Locate the cell with the specified text and output its [X, Y] center coordinate. 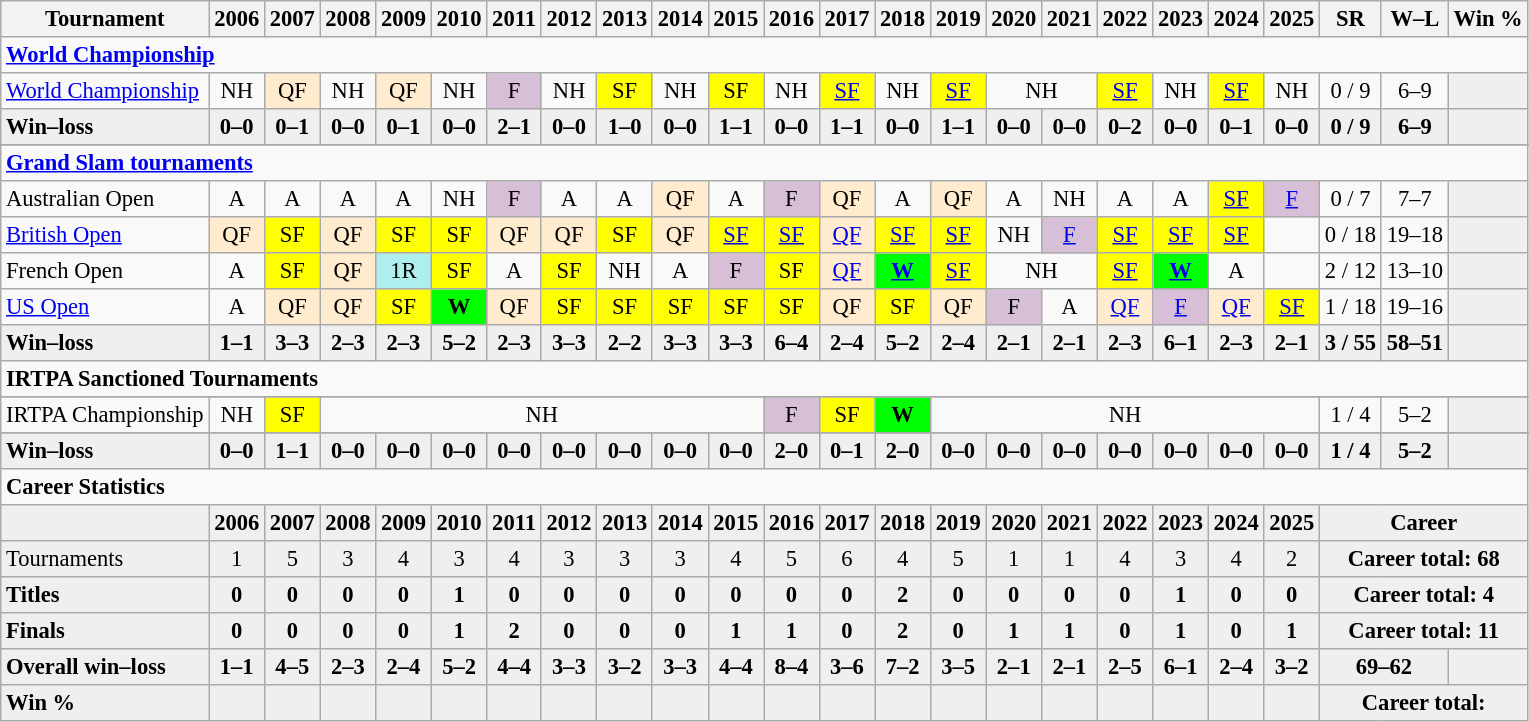
US Open [105, 307]
1–0 [625, 127]
IRTPA Championship [105, 415]
0 / 18 [1351, 235]
58–51 [1414, 343]
69–62 [1384, 667]
4–5 [292, 667]
SR [1351, 19]
Career total: [1424, 703]
Australian Open [105, 199]
19–18 [1414, 235]
0–2 [1125, 127]
Career total: 68 [1424, 559]
British Open [105, 235]
1R [404, 271]
2 / 12 [1351, 271]
Finals [105, 631]
Career total: 4 [1424, 595]
0 / 7 [1351, 199]
19–16 [1414, 307]
Career total: 11 [1424, 631]
Overall win–loss [105, 667]
3 / 55 [1351, 343]
1 / 18 [1351, 307]
3–5 [958, 667]
Tournaments [105, 559]
Tournament [105, 19]
Titles [105, 595]
6–4 [792, 343]
French Open [105, 271]
Grand Slam tournaments [764, 163]
7–2 [903, 667]
6 [847, 559]
IRTPA Sanctioned Tournaments [764, 379]
2–2 [625, 343]
7–7 [1414, 199]
8–4 [792, 667]
W–L [1414, 19]
13–10 [1414, 271]
Career [1424, 523]
Career Statistics [764, 487]
3–6 [847, 667]
2–5 [1125, 667]
